Output the (x, y) coordinate of the center of the cell containing the given text.  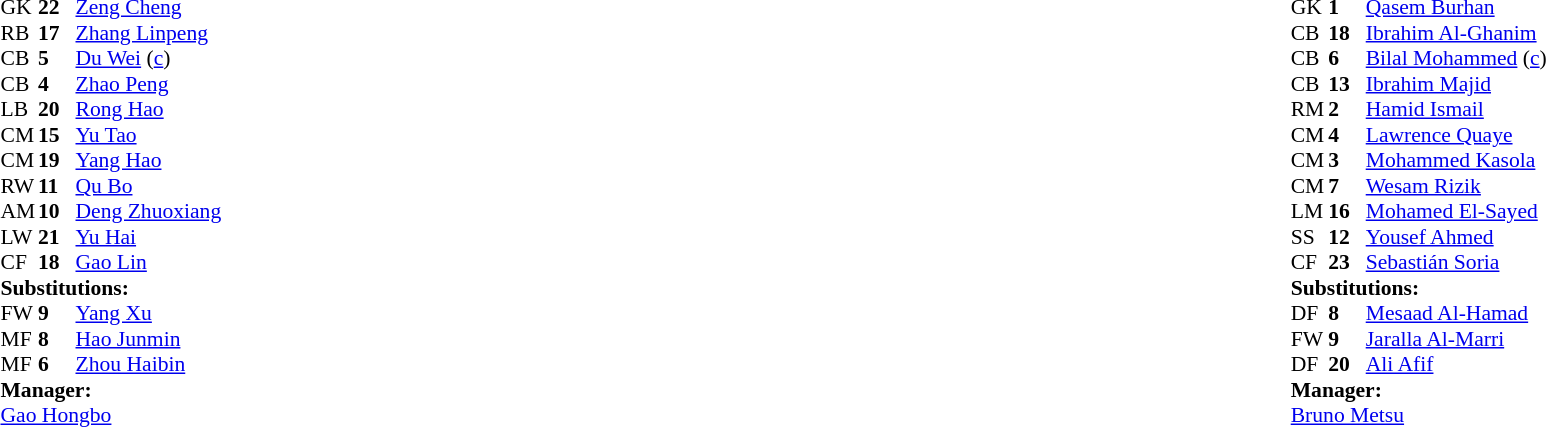
Yang Hao (149, 161)
Zhou Haibin (149, 365)
Rong Hao (149, 109)
Qu Bo (149, 186)
Zhao Peng (149, 84)
21 (57, 237)
2 (1347, 109)
10 (57, 211)
7 (1347, 186)
11 (57, 186)
SS (1310, 237)
Zhang Linpeng (149, 33)
5 (57, 59)
AM (19, 211)
16 (1347, 211)
RM (1310, 109)
19 (57, 161)
RW (19, 186)
3 (1347, 161)
LW (19, 237)
Substitutions: (110, 288)
Du Wei (c) (149, 59)
17 (57, 33)
12 (1347, 237)
Yang Xu (149, 313)
23 (1347, 263)
LM (1310, 211)
Gao Lin (149, 263)
RB (19, 33)
Manager: (110, 390)
13 (1347, 84)
Deng Zhuoxiang (149, 211)
Yu Tao (149, 135)
15 (57, 135)
Yu Hai (149, 237)
LB (19, 109)
Hao Junmin (149, 339)
